Return (X, Y) of the center of cell containing provided text 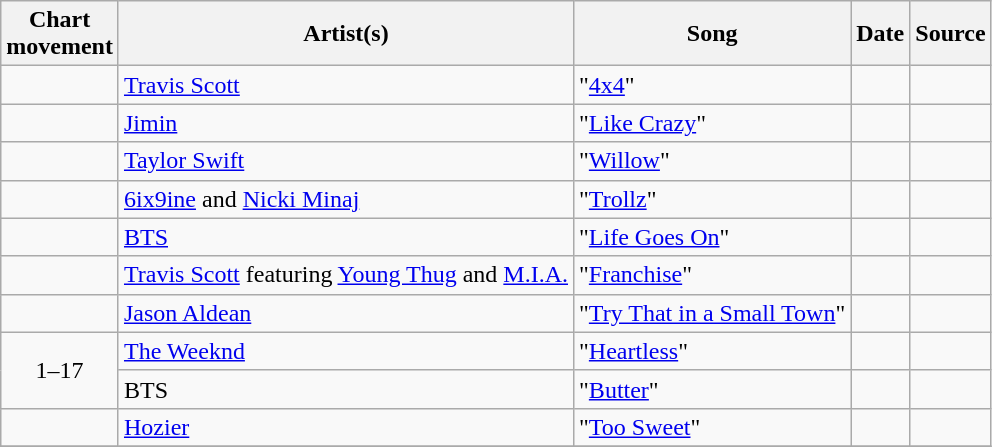
"Butter" (712, 389)
The Weeknd (346, 351)
"Franchise" (712, 275)
"Too Sweet" (712, 427)
"Willow" (712, 161)
Jason Aldean (346, 313)
"Trollz" (712, 199)
Taylor Swift (346, 161)
"Heartless" (712, 351)
6ix9ine and Nicki Minaj (346, 199)
Source (950, 34)
Chartmovement (60, 34)
Song (712, 34)
Date (880, 34)
Artist(s) (346, 34)
1–17 (60, 370)
"Try That in a Small Town" (712, 313)
Travis Scott (346, 85)
Jimin (346, 123)
"Life Goes On" (712, 237)
"Like Crazy" (712, 123)
Hozier (346, 427)
"4x4" (712, 85)
Travis Scott featuring Young Thug and M.I.A. (346, 275)
